Find where the given text appears and provide that cell's center as [X, Y] coordinate. 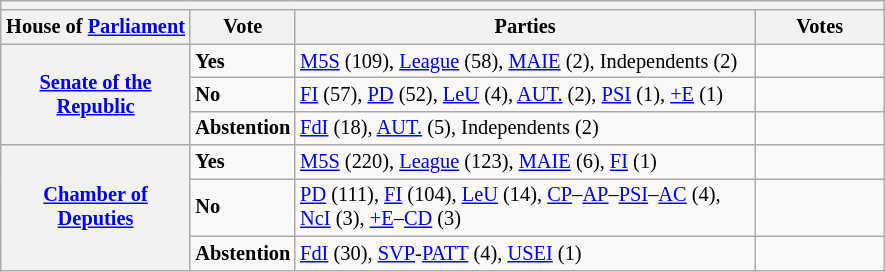
Senate of the Republic [96, 94]
Chamber of Deputies [96, 208]
Parties [525, 27]
Votes [820, 27]
M5S (109), League (58), MAIE (2), Independents (2) [525, 61]
FdI (30), SVP-PATT (4), USEI (1) [525, 253]
FdI (18), AUT. (5), Independents (2) [525, 128]
PD (111), FI (104), LeU (14), CP–AP–PSI–AC (4), NcI (3), +E–CD (3) [525, 207]
FI (57), PD (52), LeU (4), AUT. (2), PSI (1), +E (1) [525, 94]
House of Parliament [96, 27]
M5S (220), League (123), MAIE (6), FI (1) [525, 162]
Vote [242, 27]
